Pinpoint the cell where the given text exists, returning its (X, Y) midpoint coordinate. 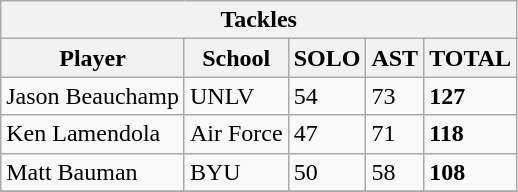
Air Force (236, 134)
Matt Bauman (93, 172)
Ken Lamendola (93, 134)
54 (327, 96)
Jason Beauchamp (93, 96)
Player (93, 58)
127 (470, 96)
47 (327, 134)
School (236, 58)
TOTAL (470, 58)
58 (395, 172)
71 (395, 134)
50 (327, 172)
AST (395, 58)
Tackles (259, 20)
UNLV (236, 96)
118 (470, 134)
SOLO (327, 58)
BYU (236, 172)
108 (470, 172)
73 (395, 96)
